Identify which cell holds the provided text, then report its (X, Y) central coordinate. 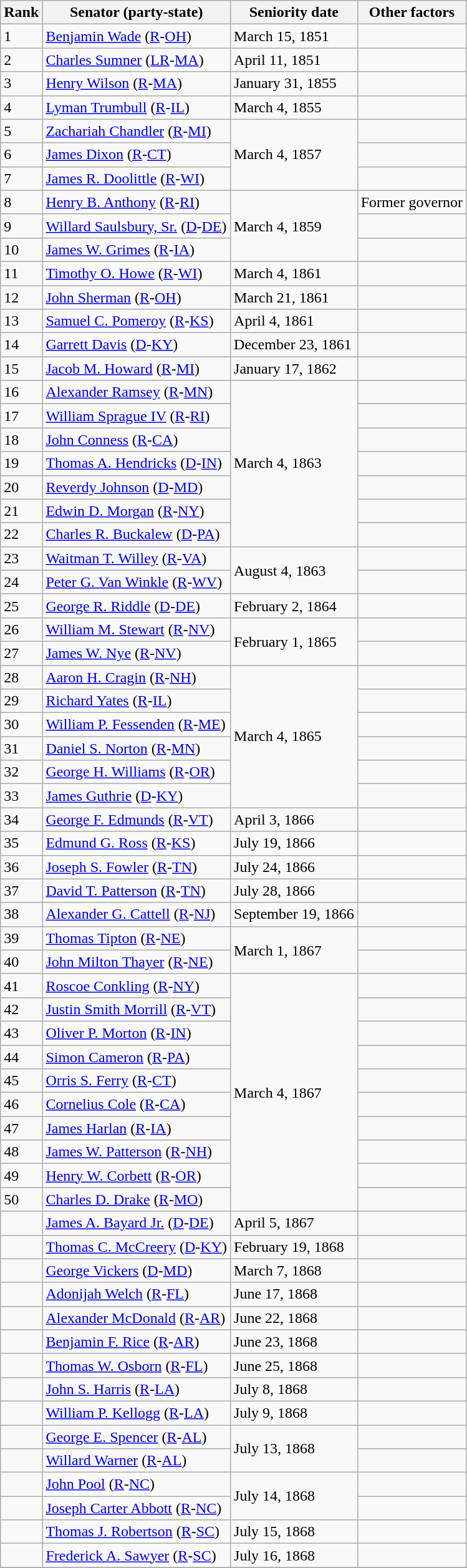
July 9, 1868 (294, 1413)
Roscoe Conkling (R-NY) (137, 985)
48 (21, 1152)
March 4, 1857 (294, 155)
Reverdy Johnson (D-MD) (137, 487)
George E. Spencer (R-AL) (137, 1436)
Other factors (412, 12)
Daniel S. Norton (R-MN) (137, 748)
Willard Saulsbury, Sr. (D-DE) (137, 226)
14 (21, 345)
James W. Grimes (R-IA) (137, 249)
David T. Patterson (R-TN) (137, 891)
Oliver P. Morton (R-IN) (137, 1033)
George Vickers (D-MD) (137, 1270)
James Harlan (R-IA) (137, 1128)
21 (21, 511)
September 19, 1866 (294, 914)
Alexander G. Cattell (R-NJ) (137, 914)
March 4, 1861 (294, 273)
Charles D. Drake (R-MO) (137, 1199)
16 (21, 392)
Thomas Tipton (R-NE) (137, 938)
March 4, 1863 (294, 463)
June 23, 1868 (294, 1342)
July 8, 1868 (294, 1389)
Thomas J. Robertson (R-SC) (137, 1532)
James Guthrie (D-KY) (137, 796)
John Sherman (R-OH) (137, 298)
Waitman T. Willey (R-VA) (137, 558)
December 23, 1861 (294, 345)
February 2, 1864 (294, 606)
25 (21, 606)
James Dixon (R-CT) (137, 155)
Simon Cameron (R-PA) (137, 1057)
34 (21, 820)
April 4, 1861 (294, 321)
William Sprague IV (R-RI) (137, 416)
Rank (21, 12)
Frederick A. Sawyer (R-SC) (137, 1556)
George R. Riddle (D-DE) (137, 606)
47 (21, 1128)
Aaron H. Cragin (R-NH) (137, 677)
8 (21, 202)
Joseph Carter Abbott (R-NC) (137, 1508)
June 25, 1868 (294, 1365)
10 (21, 249)
29 (21, 701)
Thomas A. Hendricks (D-IN) (137, 463)
22 (21, 535)
Benjamin Wade (R-OH) (137, 36)
4 (21, 107)
April 3, 1866 (294, 820)
13 (21, 321)
July 24, 1866 (294, 867)
15 (21, 369)
19 (21, 463)
June 22, 1868 (294, 1318)
36 (21, 867)
August 4, 1863 (294, 570)
July 16, 1868 (294, 1556)
Joseph S. Fowler (R-TN) (137, 867)
46 (21, 1105)
Charles R. Buckalew (D-PA) (137, 535)
Alexander McDonald (R-AR) (137, 1318)
33 (21, 796)
Edmund G. Ross (R-KS) (137, 843)
32 (21, 772)
30 (21, 725)
28 (21, 677)
38 (21, 914)
Samuel C. Pomeroy (R-KS) (137, 321)
William P. Kellogg (R-LA) (137, 1413)
June 17, 1868 (294, 1294)
20 (21, 487)
Edwin D. Morgan (R-NY) (137, 511)
Thomas W. Osborn (R-FL) (137, 1365)
February 1, 1865 (294, 641)
5 (21, 131)
42 (21, 1009)
18 (21, 440)
44 (21, 1057)
July 19, 1866 (294, 843)
27 (21, 653)
37 (21, 891)
March 7, 1868 (294, 1270)
7 (21, 178)
John Milton Thayer (R-NE) (137, 962)
24 (21, 582)
March 15, 1851 (294, 36)
3 (21, 84)
43 (21, 1033)
Charles Sumner (LR-MA) (137, 60)
35 (21, 843)
March 4, 1859 (294, 226)
1 (21, 36)
March 4, 1855 (294, 107)
Jacob M. Howard (R-MI) (137, 369)
Willard Warner (R-AL) (137, 1461)
Henry Wilson (R-MA) (137, 84)
Former governor (412, 202)
Adonijah Welch (R-FL) (137, 1294)
41 (21, 985)
Peter G. Van Winkle (R-WV) (137, 582)
March 21, 1861 (294, 298)
Cornelius Cole (R-CA) (137, 1105)
July 15, 1868 (294, 1532)
2 (21, 60)
Justin Smith Morrill (R-VT) (137, 1009)
Senator (party-state) (137, 12)
50 (21, 1199)
6 (21, 155)
Benjamin F. Rice (R-AR) (137, 1342)
January 17, 1862 (294, 369)
April 5, 1867 (294, 1223)
John Conness (R-CA) (137, 440)
George H. Williams (R-OR) (137, 772)
17 (21, 416)
July 28, 1866 (294, 891)
Henry W. Corbett (R-OR) (137, 1176)
Thomas C. McCreery (D-KY) (137, 1247)
11 (21, 273)
9 (21, 226)
March 4, 1865 (294, 736)
John S. Harris (R-LA) (137, 1389)
April 11, 1851 (294, 60)
James W. Nye (R-NV) (137, 653)
Henry B. Anthony (R-RI) (137, 202)
Lyman Trumbull (R-IL) (137, 107)
Richard Yates (R-IL) (137, 701)
William M. Stewart (R-NV) (137, 629)
January 31, 1855 (294, 84)
James W. Patterson (R-NH) (137, 1152)
Garrett Davis (D-KY) (137, 345)
Alexander Ramsey (R-MN) (137, 392)
39 (21, 938)
49 (21, 1176)
John Pool (R-NC) (137, 1484)
James A. Bayard Jr. (D-DE) (137, 1223)
William P. Fessenden (R-ME) (137, 725)
March 4, 1867 (294, 1093)
February 19, 1868 (294, 1247)
31 (21, 748)
Seniority date (294, 12)
July 13, 1868 (294, 1448)
March 1, 1867 (294, 950)
26 (21, 629)
12 (21, 298)
Timothy O. Howe (R-WI) (137, 273)
Orris S. Ferry (R-CT) (137, 1081)
40 (21, 962)
July 14, 1868 (294, 1496)
23 (21, 558)
Zachariah Chandler (R-MI) (137, 131)
James R. Doolittle (R-WI) (137, 178)
45 (21, 1081)
George F. Edmunds (R-VT) (137, 820)
